Capture the cell that displays the provided text and extract its (x, y) central coordinate. 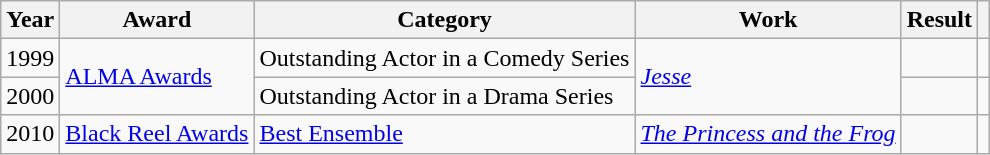
Outstanding Actor in a Comedy Series (444, 58)
Outstanding Actor in a Drama Series (444, 96)
Result (939, 20)
ALMA Awards (157, 77)
The Princess and the Frog (768, 134)
Award (157, 20)
2010 (30, 134)
1999 (30, 58)
Black Reel Awards (157, 134)
Jesse (768, 77)
Work (768, 20)
Best Ensemble (444, 134)
Year (30, 20)
2000 (30, 96)
Category (444, 20)
